Extract the [x, y] coordinate from the center of the cell holding the provided text.  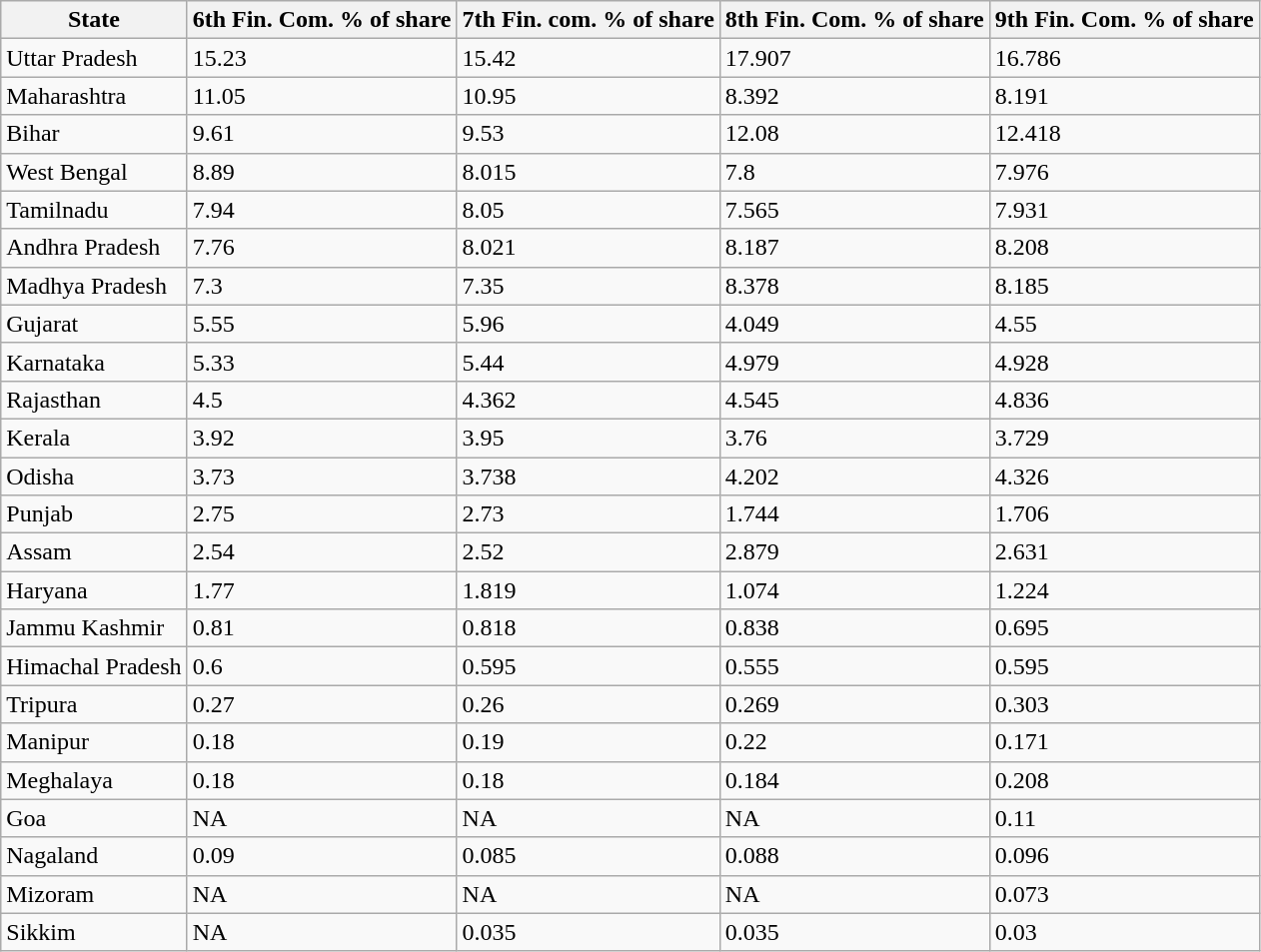
0.088 [854, 856]
2.73 [588, 514]
Mizoram [94, 894]
Haryana [94, 590]
Rajasthan [94, 400]
2.631 [1124, 552]
9th Fin. Com. % of share [1124, 20]
8.378 [854, 286]
Kerala [94, 438]
15.42 [588, 58]
Madhya Pradesh [94, 286]
0.085 [588, 856]
0.096 [1124, 856]
0.838 [854, 628]
0.184 [854, 780]
Manipur [94, 742]
4.545 [854, 400]
17.907 [854, 58]
4.55 [1124, 324]
8.015 [588, 172]
5.33 [322, 362]
2.75 [322, 514]
Jammu Kashmir [94, 628]
0.269 [854, 704]
1.074 [854, 590]
0.26 [588, 704]
Meghalaya [94, 780]
11.05 [322, 96]
4.326 [1124, 476]
Goa [94, 818]
Himachal Pradesh [94, 666]
5.55 [322, 324]
7th Fin. com. % of share [588, 20]
9.53 [588, 134]
2.879 [854, 552]
1.224 [1124, 590]
0.03 [1124, 932]
0.27 [322, 704]
3.729 [1124, 438]
0.303 [1124, 704]
Nagaland [94, 856]
Assam [94, 552]
Odisha [94, 476]
12.418 [1124, 134]
8.208 [1124, 248]
0.81 [322, 628]
Tripura [94, 704]
2.52 [588, 552]
3.95 [588, 438]
Sikkim [94, 932]
9.61 [322, 134]
2.54 [322, 552]
7.3 [322, 286]
0.11 [1124, 818]
3.738 [588, 476]
7.35 [588, 286]
3.76 [854, 438]
4.928 [1124, 362]
7.8 [854, 172]
15.23 [322, 58]
8.191 [1124, 96]
0.19 [588, 742]
0.818 [588, 628]
12.08 [854, 134]
Tamilnadu [94, 210]
0.555 [854, 666]
0.073 [1124, 894]
7.565 [854, 210]
State [94, 20]
4.362 [588, 400]
0.695 [1124, 628]
1.77 [322, 590]
4.202 [854, 476]
1.706 [1124, 514]
Karnataka [94, 362]
0.208 [1124, 780]
0.171 [1124, 742]
0.6 [322, 666]
7.931 [1124, 210]
7.976 [1124, 172]
Maharashtra [94, 96]
10.95 [588, 96]
3.73 [322, 476]
0.22 [854, 742]
Andhra Pradesh [94, 248]
4.979 [854, 362]
8.187 [854, 248]
4.836 [1124, 400]
4.049 [854, 324]
4.5 [322, 400]
3.92 [322, 438]
1.819 [588, 590]
Gujarat [94, 324]
8.392 [854, 96]
5.44 [588, 362]
8th Fin. Com. % of share [854, 20]
8.05 [588, 210]
Bihar [94, 134]
Uttar Pradesh [94, 58]
Punjab [94, 514]
8.185 [1124, 286]
6th Fin. Com. % of share [322, 20]
7.94 [322, 210]
5.96 [588, 324]
West Bengal [94, 172]
8.89 [322, 172]
0.09 [322, 856]
16.786 [1124, 58]
7.76 [322, 248]
1.744 [854, 514]
8.021 [588, 248]
